Output the (X, Y) coordinate of the center of the cell containing the given text.  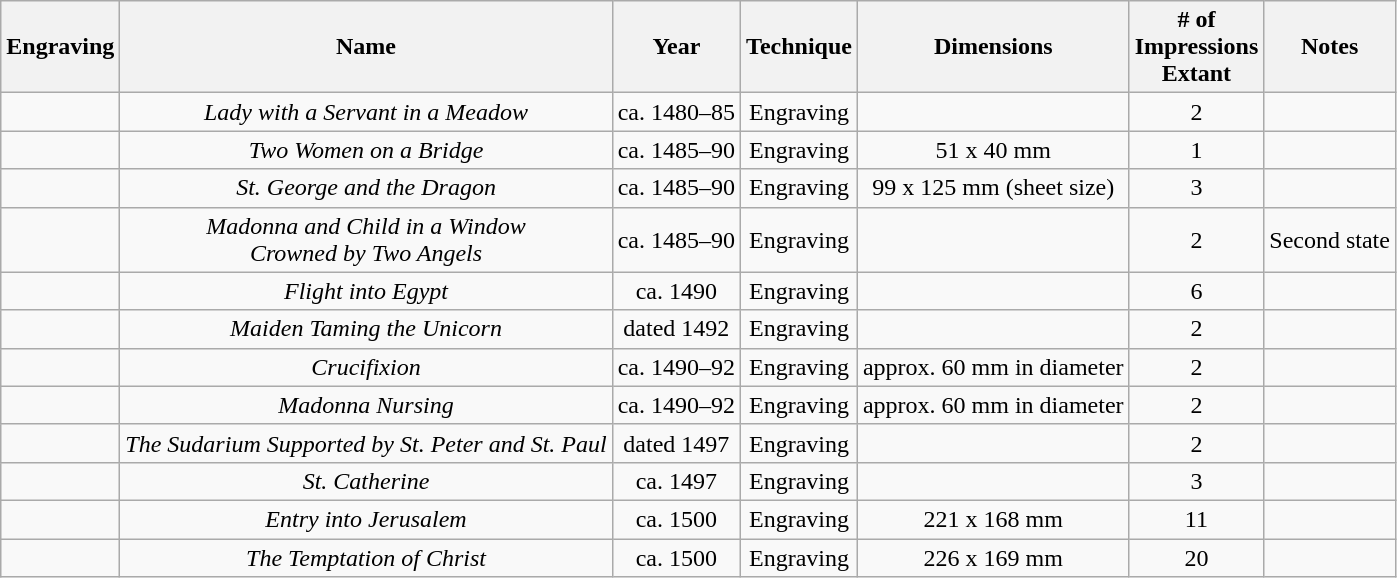
Madonna Nursing (366, 405)
ca. 1497 (676, 481)
Entry into Jerusalem (366, 519)
226 x 169 mm (993, 557)
6 (1196, 291)
ca. 1480–85 (676, 112)
20 (1196, 557)
Crucifixion (366, 367)
Second state (1330, 240)
Name (366, 47)
dated 1497 (676, 443)
Technique (800, 47)
The Sudarium Supported by St. Peter and St. Paul (366, 443)
99 x 125 mm (sheet size) (993, 188)
St. Catherine (366, 481)
ca. 1490 (676, 291)
Lady with a Servant in a Meadow (366, 112)
Dimensions (993, 47)
11 (1196, 519)
Maiden Taming the Unicorn (366, 329)
51 x 40 mm (993, 150)
Notes (1330, 47)
dated 1492 (676, 329)
Madonna and Child in a Window Crowned by Two Angels (366, 240)
St. George and the Dragon (366, 188)
Year (676, 47)
Flight into Egypt (366, 291)
Two Women on a Bridge (366, 150)
1 (1196, 150)
The Temptation of Christ (366, 557)
# of Impressions Extant (1196, 47)
221 x 168 mm (993, 519)
